Output the [x, y] coordinate of the center of the cell containing the given text.  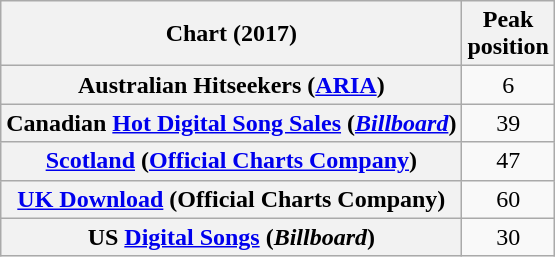
6 [508, 85]
Peakposition [508, 34]
Chart (2017) [232, 34]
US Digital Songs (Billboard) [232, 237]
60 [508, 199]
UK Download (Official Charts Company) [232, 199]
30 [508, 237]
Scotland (Official Charts Company) [232, 161]
Australian Hitseekers (ARIA) [232, 85]
47 [508, 161]
39 [508, 123]
Canadian Hot Digital Song Sales (Billboard) [232, 123]
